Pinpoint the cell where the given text exists, returning its (x, y) midpoint coordinate. 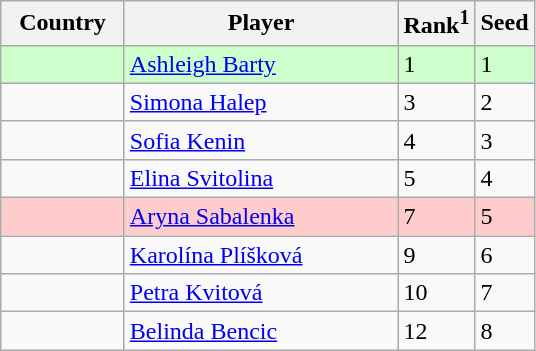
Rank1 (436, 24)
6 (504, 255)
Sofia Kenin (261, 140)
10 (436, 293)
12 (436, 331)
Petra Kvitová (261, 293)
8 (504, 331)
Aryna Sabalenka (261, 217)
2 (504, 102)
Player (261, 24)
Ashleigh Barty (261, 64)
Simona Halep (261, 102)
Seed (504, 24)
Elina Svitolina (261, 178)
9 (436, 255)
Karolína Plíšková (261, 255)
Belinda Bencic (261, 331)
Country (63, 24)
